For the text-containing cell, return its midpoint in (X, Y) coordinate format. 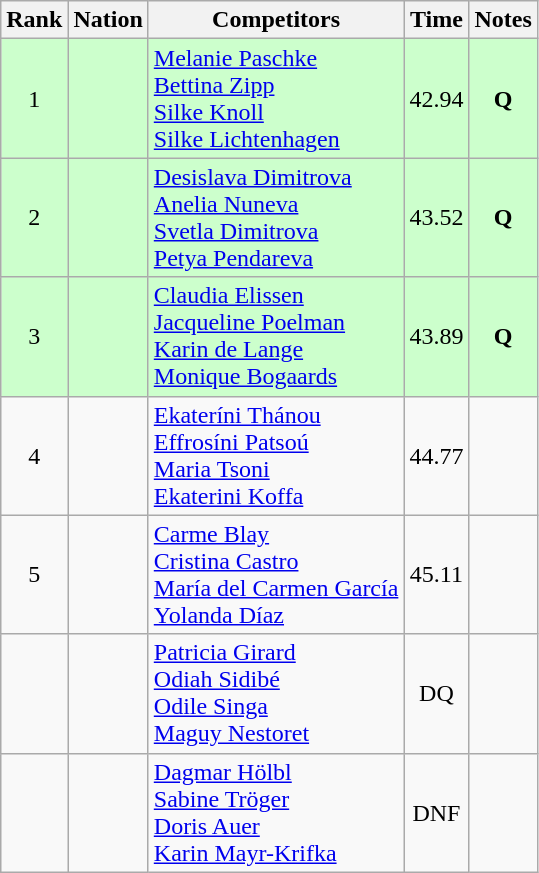
5 (34, 574)
DQ (436, 694)
Ekateríni ThánouEffrosíni PatsoúMaria TsoniEkaterini Koffa (276, 456)
Time (436, 20)
Nation (108, 20)
Carme BlayCristina CastroMaría del Carmen GarcíaYolanda Díaz (276, 574)
4 (34, 456)
1 (34, 98)
Competitors (276, 20)
DNF (436, 812)
Patricia GirardOdiah SidibéOdile SingaMaguy Nestoret (276, 694)
Claudia ElissenJacqueline PoelmanKarin de LangeMonique Bogaards (276, 336)
43.89 (436, 336)
44.77 (436, 456)
Notes (503, 20)
3 (34, 336)
Melanie PaschkeBettina ZippSilke KnollSilke Lichtenhagen (276, 98)
42.94 (436, 98)
45.11 (436, 574)
Dagmar HölblSabine TrögerDoris AuerKarin Mayr-Krifka (276, 812)
43.52 (436, 218)
Desislava DimitrovaAnelia NunevaSvetla DimitrovaPetya Pendareva (276, 218)
2 (34, 218)
Rank (34, 20)
